Capture the cell that displays the provided text and extract its (x, y) central coordinate. 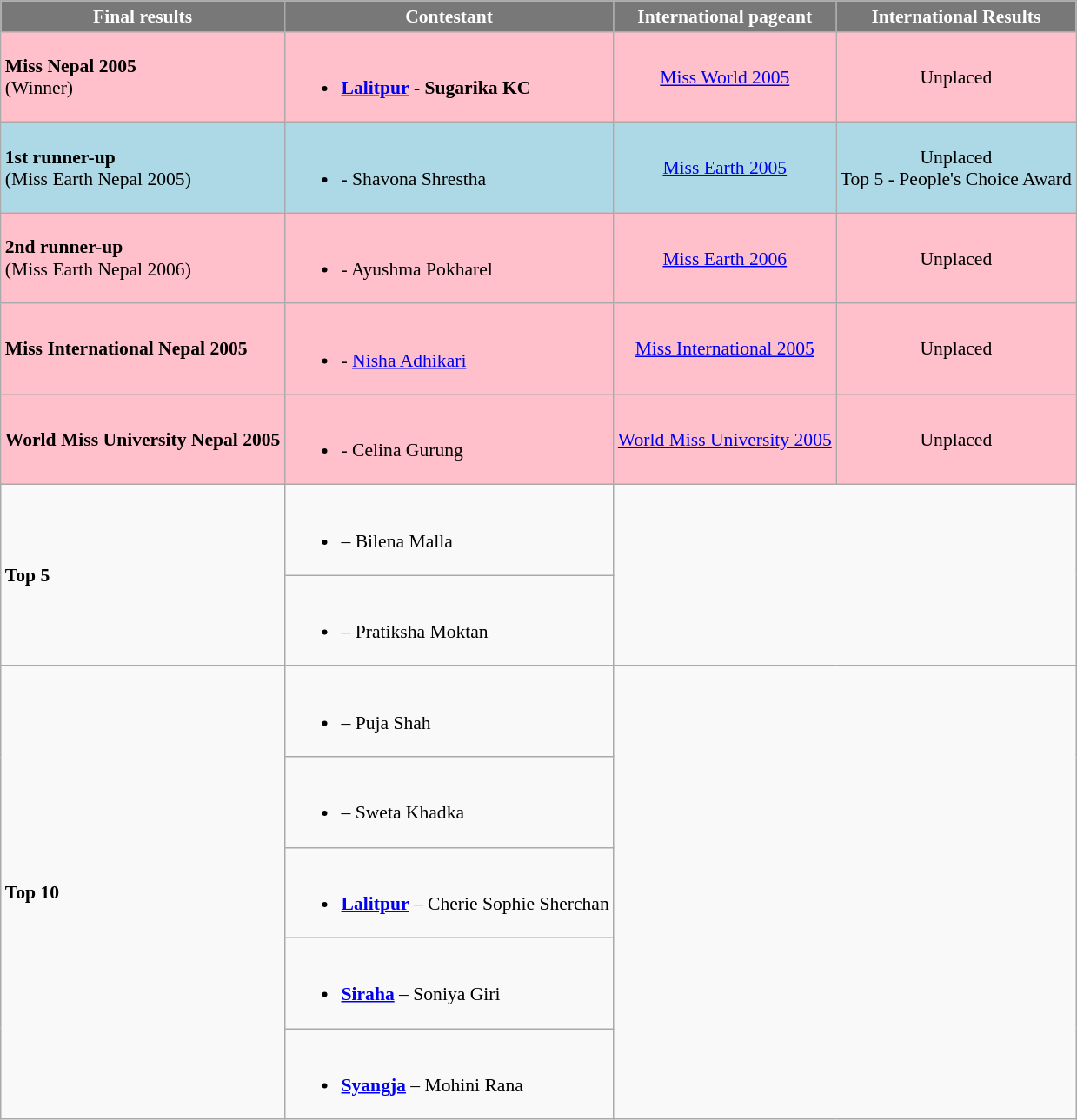
Contestant (449, 17)
– Pratiksha Moktan (449, 621)
Miss World 2005 (725, 77)
Miss Earth 2005 (725, 168)
Syangja – Mohini Rana (449, 1074)
Miss Nepal 2005(Winner) (143, 77)
– Sweta Khadka (449, 802)
2nd runner-up(Miss Earth Nepal 2006) (143, 258)
Lalitpur – Cherie Sophie Sherchan (449, 892)
World Miss University 2005 (725, 440)
Final results (143, 17)
Miss Earth 2006 (725, 258)
- Ayushma Pokharel (449, 258)
Unplaced Top 5 - People's Choice Award (956, 168)
Lalitpur - Sugarika KC (449, 77)
1st runner-up(Miss Earth Nepal 2005) (143, 168)
Miss International Nepal 2005 (143, 349)
Top 5 (143, 575)
Miss International 2005 (725, 349)
– Bilena Malla (449, 530)
– Puja Shah (449, 712)
Siraha – Soniya Giri (449, 984)
World Miss University Nepal 2005 (143, 440)
- Nisha Adhikari (449, 349)
International Results (956, 17)
- Shavona Shrestha (449, 168)
- Celina Gurung (449, 440)
International pageant (725, 17)
Top 10 (143, 893)
